Capture the cell that displays the provided text and extract its [X, Y] central coordinate. 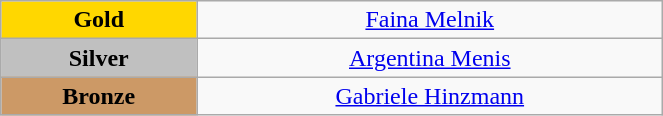
Faina Melnik [430, 20]
Gold [99, 20]
Gabriele Hinzmann [430, 96]
Silver [99, 58]
Bronze [99, 96]
Argentina Menis [430, 58]
